Locate the cell with the specified text and output its [x, y] center coordinate. 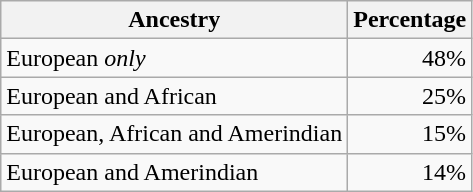
14% [410, 172]
European and African [174, 96]
Ancestry [174, 20]
Percentage [410, 20]
European, African and Amerindian [174, 134]
15% [410, 134]
25% [410, 96]
European and Amerindian [174, 172]
48% [410, 58]
European only [174, 58]
